Identify which cell holds the provided text, then report its (x, y) central coordinate. 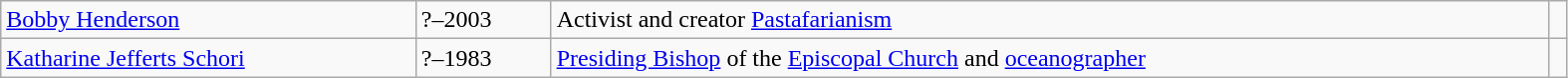
Activist and creator Pastafarianism (1050, 20)
?–2003 (483, 20)
Bobby Henderson (209, 20)
Katharine Jefferts Schori (209, 58)
?–1983 (483, 58)
Presiding Bishop of the Episcopal Church and oceanographer (1050, 58)
